Locate the cell with the specified text and output its (x, y) center coordinate. 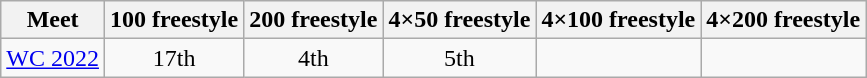
5th (460, 58)
4×100 freestyle (618, 20)
100 freestyle (174, 20)
4×50 freestyle (460, 20)
17th (174, 58)
WC 2022 (53, 58)
200 freestyle (314, 20)
Meet (53, 20)
4th (314, 58)
4×200 freestyle (784, 20)
